Return (X, Y) of the center of cell containing provided text 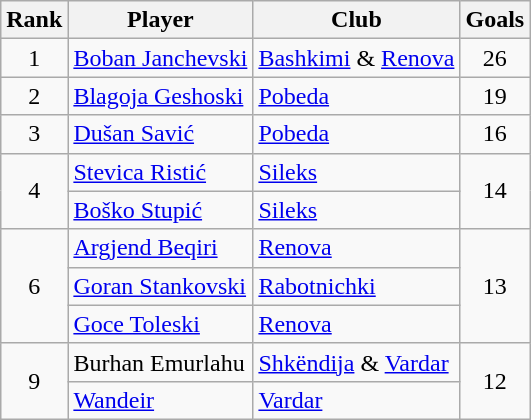
3 (34, 134)
Burhan Emurlahu (160, 362)
Argjend Beqiri (160, 248)
Boban Janchevski (160, 58)
Wandeir (160, 400)
2 (34, 96)
14 (495, 191)
1 (34, 58)
Goals (495, 20)
Shkëndija & Vardar (356, 362)
16 (495, 134)
Player (160, 20)
Goce Toleski (160, 324)
12 (495, 381)
Boško Stupić (160, 210)
Bashkimi & Renova (356, 58)
26 (495, 58)
Stevica Ristić (160, 172)
4 (34, 191)
Dušan Savić (160, 134)
Vardar (356, 400)
Blagoja Geshoski (160, 96)
6 (34, 286)
Rabotnichki (356, 286)
9 (34, 381)
Goran Stankovski (160, 286)
Club (356, 20)
Rank (34, 20)
19 (495, 96)
13 (495, 286)
